Search for the cell housing the specified text and yield its (x, y) center coordinate. 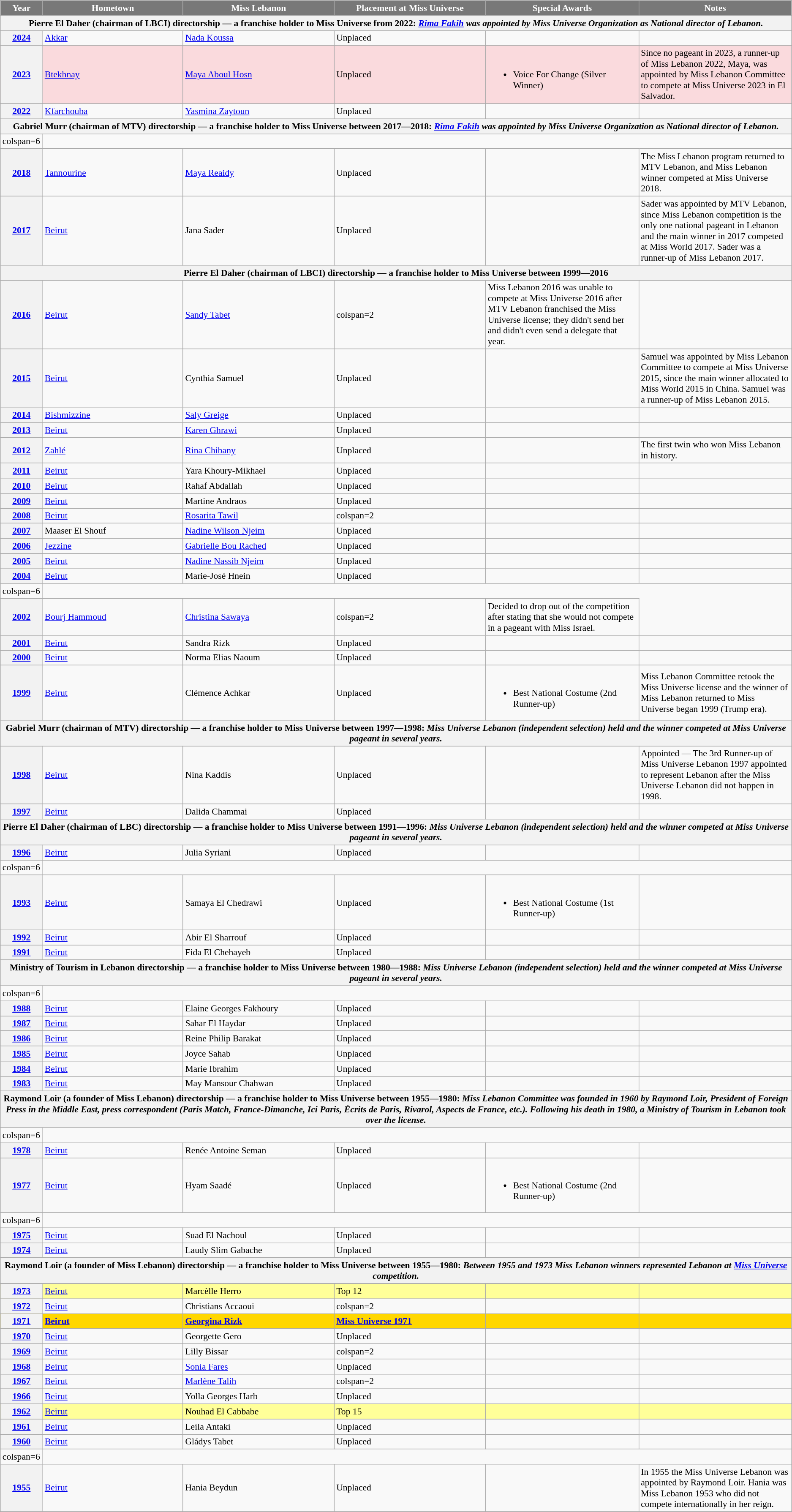
1978 (22, 1150)
Sandra Rizk (259, 643)
2001 (22, 643)
Abir El Sharrouf (259, 937)
2010 (22, 486)
Elaine Georges Fakhoury (259, 1008)
1955 (22, 1488)
Saly Greige (259, 415)
Kfarchouba (113, 112)
1966 (22, 1397)
2002 (22, 617)
1972 (22, 1306)
Marie Ibrahim (259, 1069)
1987 (22, 1024)
1996 (22, 853)
1988 (22, 1008)
Joyce Sahab (259, 1054)
1971 (22, 1321)
Christians Accaoui (259, 1306)
Nadine Nassib Njeim (259, 561)
2012 (22, 450)
1968 (22, 1367)
In 1955 the Miss Universe Lebanon was appointed by Raymond Loir. Hania was Miss Lebanon 1953 who did not compete internationally in her reign. (715, 1488)
Karen Ghrawi (259, 430)
Bishmizzine (113, 415)
Julia Syriani (259, 853)
Top 15 (410, 1412)
Hania Beydun (259, 1488)
Miss Universe 1971 (410, 1321)
Rina Chibany (259, 450)
Clémence Achkar (259, 693)
Maya Aboul Hosn (259, 75)
Jezzine (113, 546)
2007 (22, 531)
1983 (22, 1084)
Lilly Bissar (259, 1351)
1974 (22, 1250)
Georgina Rizk (259, 1321)
Nadine Wilson Njeim (259, 531)
Samaya El Chedrawi (259, 903)
Best National Costume (1st Runner-up) (562, 903)
2005 (22, 561)
2009 (22, 501)
Akkar (113, 38)
Leila Antaki (259, 1427)
Sahar El Haydar (259, 1024)
Rahaf Abdallah (259, 486)
2023 (22, 75)
Miss Lebanon (259, 8)
Yara Khoury-Mikhael (259, 471)
2008 (22, 516)
2017 (22, 231)
2014 (22, 415)
Gládys Tabet (259, 1442)
1986 (22, 1039)
Marie-José Hnein (259, 576)
Nouhad El Cabbabe (259, 1412)
2018 (22, 173)
1973 (22, 1291)
Decided to drop out of the competition after stating that she would not compete in a pageant with Miss Israel. (562, 617)
2013 (22, 430)
Norma Elias Naoum (259, 658)
Sonia Fares (259, 1367)
2011 (22, 471)
1970 (22, 1337)
Laudy Slim Gabache (259, 1250)
2022 (22, 112)
Special Awards (562, 8)
Fida El Chehayeb (259, 953)
1985 (22, 1054)
2004 (22, 576)
Voice For Change (Silver Winner) (562, 75)
1969 (22, 1351)
Hometown (113, 8)
2000 (22, 658)
Marcèlle Herro (259, 1291)
1991 (22, 953)
Miss Lebanon Committee retook the Miss Universe license and the winner of Miss Lebanon returned to Miss Universe began 1999 (Trump era). (715, 693)
Btekhnay (113, 75)
Pierre El Daher (chairman of LBCI) directorship — a franchise holder to Miss Universe between 1999―2016 (396, 273)
Top 12 (410, 1291)
1984 (22, 1069)
1962 (22, 1412)
Dalida Chammai (259, 812)
1960 (22, 1442)
Sandy Tabet (259, 314)
2015 (22, 379)
Zahlé (113, 450)
Placement at Miss Universe (410, 8)
The first twin who won Miss Lebanon in history. (715, 450)
Nina Kaddis (259, 775)
Renée Antoine Seman (259, 1150)
Yasmina Zaytoun (259, 112)
1992 (22, 937)
Cynthia Samuel (259, 379)
1977 (22, 1185)
Martine Andraos (259, 501)
2006 (22, 546)
2024 (22, 38)
Reine Philip Barakat (259, 1039)
Jana Sader (259, 231)
Year (22, 8)
Christina Sawaya (259, 617)
1997 (22, 812)
Appointed — The 3rd Runner-up of Miss Universe Lebanon 1997 appointed to represent Lebanon after the Miss Universe Lebanon did not happen in 1998. (715, 775)
Suad El Nachoul (259, 1235)
Marlène Talih (259, 1382)
Bourj Hammoud (113, 617)
May Mansour Chahwan (259, 1084)
Maaser El Shouf (113, 531)
Notes (715, 8)
1975 (22, 1235)
Yolla Georges Harb (259, 1397)
1967 (22, 1382)
1999 (22, 693)
The Miss Lebanon program returned to MTV Lebanon, and Miss Lebanon winner competed at Miss Universe 2018. (715, 173)
Tannourine (113, 173)
1998 (22, 775)
Hyam Saadé (259, 1185)
Rosarita Tawil (259, 516)
1961 (22, 1427)
1993 (22, 903)
Gabrielle Bou Rached (259, 546)
Maya Reaidy (259, 173)
2016 (22, 314)
Georgette Gero (259, 1337)
Nada Koussa (259, 38)
